Output the [x, y] coordinate of the center of the cell containing the given text.  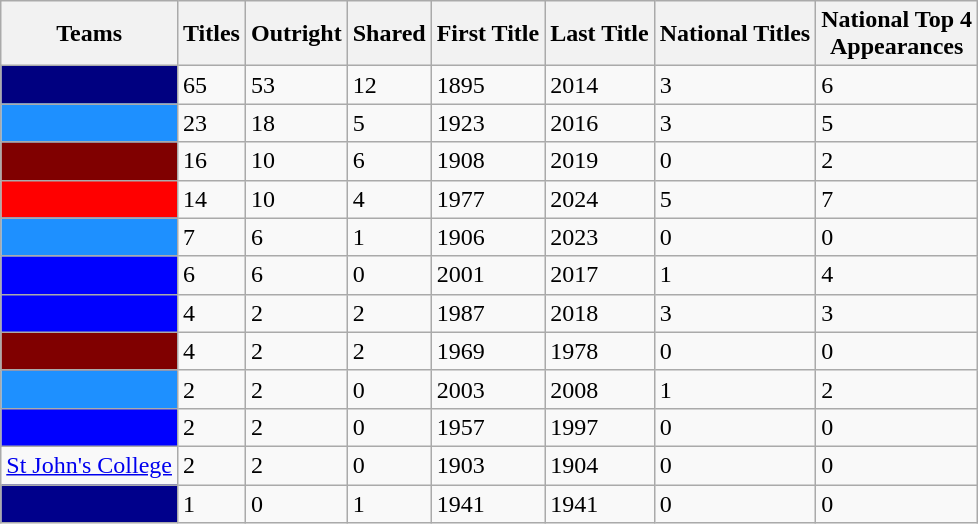
2017 [600, 275]
1908 [488, 161]
1895 [488, 85]
2001 [488, 275]
National Top 4Appearances [897, 34]
Teams [90, 34]
1969 [488, 351]
First Title [488, 34]
1997 [600, 427]
1987 [488, 313]
53 [296, 85]
23 [211, 123]
Titles [211, 34]
1978 [600, 351]
65 [211, 85]
Shared [389, 34]
12 [389, 85]
2003 [488, 389]
2023 [600, 237]
National Titles [735, 34]
2014 [600, 85]
1977 [488, 199]
2008 [600, 389]
18 [296, 123]
2018 [600, 313]
Last Title [600, 34]
14 [211, 199]
1904 [600, 465]
16 [211, 161]
2016 [600, 123]
1957 [488, 427]
St John's College [90, 465]
Outright [296, 34]
1923 [488, 123]
1903 [488, 465]
2019 [600, 161]
2024 [600, 199]
1906 [488, 237]
